Extract the (x, y) coordinate from the center of the cell holding the provided text.  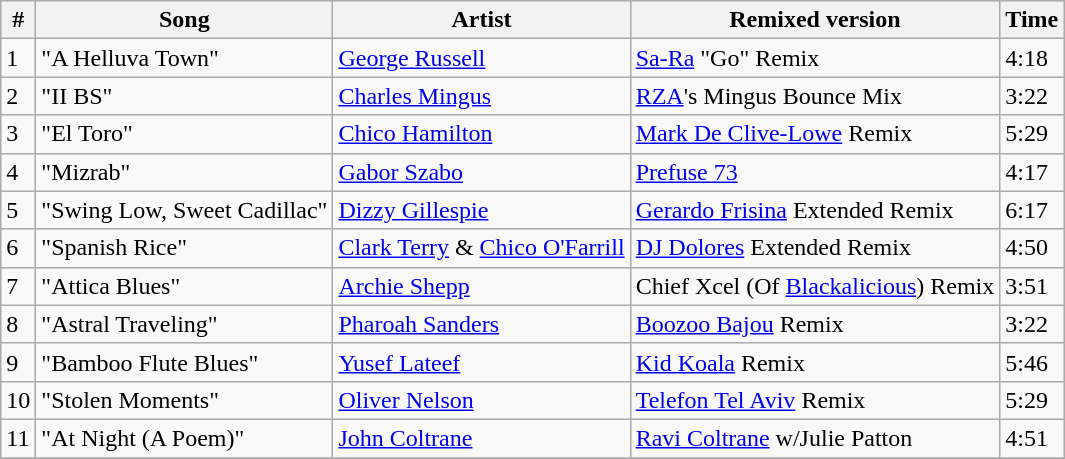
"Bamboo Flute Blues" (184, 362)
Gabor Szabo (482, 172)
George Russell (482, 58)
8 (18, 324)
"Spanish Rice" (184, 248)
6:17 (1032, 210)
10 (18, 400)
Time (1032, 20)
Archie Shepp (482, 286)
"Attica Blues" (184, 286)
Song (184, 20)
Pharoah Sanders (482, 324)
Chico Hamilton (482, 134)
3 (18, 134)
"El Toro" (184, 134)
Kid Koala Remix (815, 362)
4:17 (1032, 172)
Gerardo Frisina Extended Remix (815, 210)
Chief Xcel (Of Blackalicious) Remix (815, 286)
Yusef Lateef (482, 362)
Remixed version (815, 20)
"II BS" (184, 96)
DJ Dolores Extended Remix (815, 248)
9 (18, 362)
"At Night (A Poem)" (184, 438)
1 (18, 58)
4:50 (1032, 248)
6 (18, 248)
4:18 (1032, 58)
5:46 (1032, 362)
Prefuse 73 (815, 172)
Boozoo Bajou Remix (815, 324)
11 (18, 438)
John Coltrane (482, 438)
RZA's Mingus Bounce Mix (815, 96)
3:51 (1032, 286)
Artist (482, 20)
Mark De Clive-Lowe Remix (815, 134)
4:51 (1032, 438)
Telefon Tel Aviv Remix (815, 400)
4 (18, 172)
# (18, 20)
Ravi Coltrane w/Julie Patton (815, 438)
7 (18, 286)
5 (18, 210)
"A Helluva Town" (184, 58)
Oliver Nelson (482, 400)
Clark Terry & Chico O'Farrill (482, 248)
2 (18, 96)
Dizzy Gillespie (482, 210)
Sa-Ra "Go" Remix (815, 58)
"Swing Low, Sweet Cadillac" (184, 210)
"Stolen Moments" (184, 400)
"Astral Traveling" (184, 324)
"Mizrab" (184, 172)
Charles Mingus (482, 96)
